Locate the cell with the specified text and output its (x, y) center coordinate. 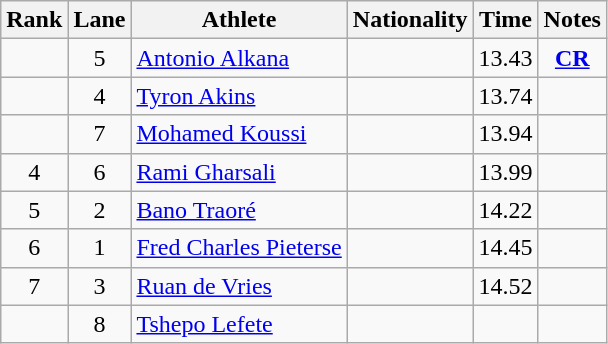
Notes (572, 20)
14.52 (506, 286)
14.45 (506, 248)
Fred Charles Pieterse (239, 248)
Time (506, 20)
2 (100, 210)
Mohamed Koussi (239, 134)
Ruan de Vries (239, 286)
8 (100, 324)
14.22 (506, 210)
Athlete (239, 20)
13.43 (506, 58)
13.94 (506, 134)
Rank (34, 20)
13.99 (506, 172)
13.74 (506, 96)
3 (100, 286)
Tyron Akins (239, 96)
Tshepo Lefete (239, 324)
Antonio Alkana (239, 58)
Bano Traoré (239, 210)
Nationality (410, 20)
1 (100, 248)
CR (572, 58)
Lane (100, 20)
Rami Gharsali (239, 172)
